Return (x, y) of the center of cell containing provided text 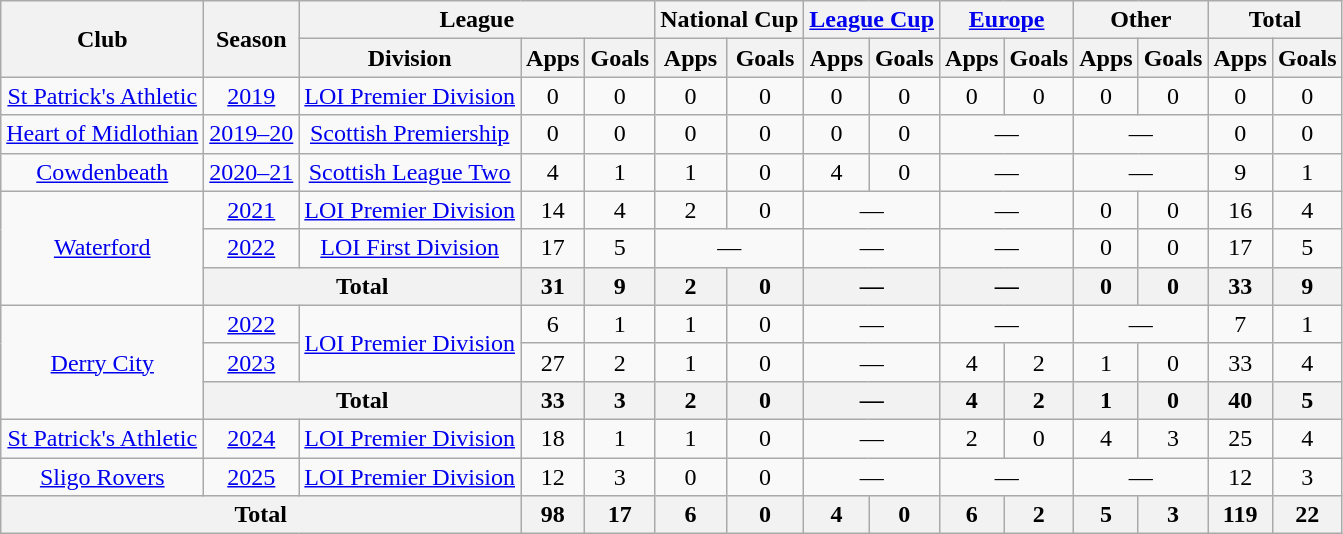
40 (1240, 400)
119 (1240, 515)
Season (252, 39)
Club (102, 39)
LOI First Division (410, 248)
98 (553, 515)
7 (1240, 324)
16 (1240, 210)
Division (410, 58)
Other (1141, 20)
Europe (1007, 20)
Sligo Rovers (102, 477)
2019 (252, 96)
22 (1307, 515)
2020–21 (252, 172)
31 (553, 286)
2024 (252, 438)
2019–20 (252, 134)
Cowdenbeath (102, 172)
Heart of Midlothian (102, 134)
League Cup (872, 20)
2025 (252, 477)
27 (553, 362)
National Cup (730, 20)
14 (553, 210)
Scottish Premiership (410, 134)
Waterford (102, 248)
Derry City (102, 362)
2021 (252, 210)
25 (1240, 438)
Scottish League Two (410, 172)
18 (553, 438)
2023 (252, 362)
League (477, 20)
